From the cell containing the given text, extract its center point as [x, y] coordinate. 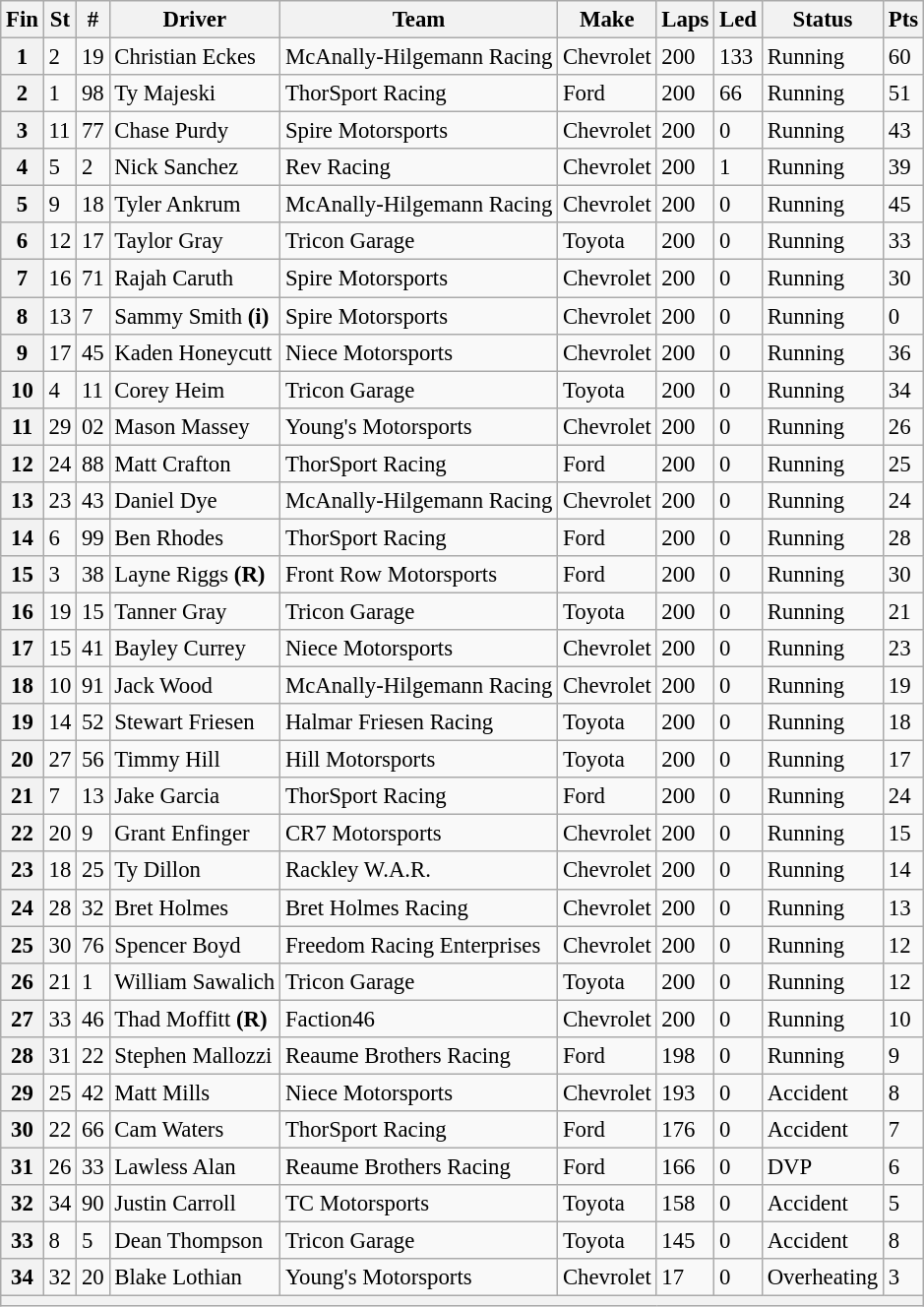
Kaden Honeycutt [195, 352]
Status [823, 20]
90 [92, 1204]
Mason Massey [195, 426]
198 [685, 1056]
166 [685, 1166]
TC Motorsports [419, 1204]
99 [92, 537]
133 [738, 57]
Justin Carroll [195, 1204]
Faction46 [419, 1019]
60 [903, 57]
Led [738, 20]
Timmy Hill [195, 760]
Dean Thompson [195, 1241]
Stephen Mallozzi [195, 1056]
Stewart Friesen [195, 722]
Ben Rhodes [195, 537]
91 [92, 686]
Matt Mills [195, 1092]
Pts [903, 20]
Team [419, 20]
36 [903, 352]
Taylor Gray [195, 241]
77 [92, 131]
145 [685, 1241]
42 [92, 1092]
Tyler Ankrum [195, 205]
Front Row Motorsports [419, 575]
Layne Riggs (R) [195, 575]
William Sawalich [195, 981]
46 [92, 1019]
Make [607, 20]
71 [92, 279]
Jack Wood [195, 686]
Bret Holmes [195, 907]
Sammy Smith (i) [195, 316]
Cam Waters [195, 1130]
Ty Dillon [195, 871]
Bret Holmes Racing [419, 907]
Rackley W.A.R. [419, 871]
Overheating [823, 1277]
Halmar Friesen Racing [419, 722]
DVP [823, 1166]
Blake Lothian [195, 1277]
Lawless Alan [195, 1166]
52 [92, 722]
Bayley Currey [195, 649]
02 [92, 426]
76 [92, 945]
Thad Moffitt (R) [195, 1019]
39 [903, 167]
193 [685, 1092]
88 [92, 464]
Corey Heim [195, 390]
Grant Enfinger [195, 834]
Ty Majeski [195, 93]
Nick Sanchez [195, 167]
56 [92, 760]
Matt Crafton [195, 464]
Freedom Racing Enterprises [419, 945]
Rajah Caruth [195, 279]
Driver [195, 20]
176 [685, 1130]
Chase Purdy [195, 131]
Laps [685, 20]
Jake Garcia [195, 796]
St [59, 20]
Hill Motorsports [419, 760]
Fin [23, 20]
Tanner Gray [195, 611]
Spencer Boyd [195, 945]
158 [685, 1204]
Christian Eckes [195, 57]
# [92, 20]
41 [92, 649]
CR7 Motorsports [419, 834]
98 [92, 93]
51 [903, 93]
Rev Racing [419, 167]
38 [92, 575]
Daniel Dye [195, 501]
